Provide the (X, Y) coordinate of the cell's center where the given text is located.  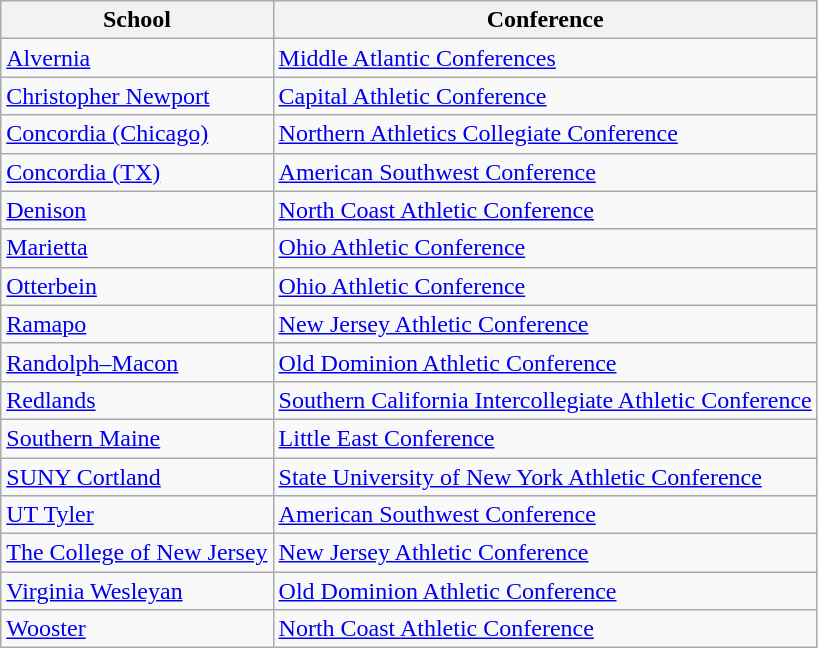
Denison (137, 210)
Little East Conference (545, 438)
Ramapo (137, 324)
The College of New Jersey (137, 553)
Middle Atlantic Conferences (545, 58)
Conference (545, 20)
Virginia Wesleyan (137, 591)
Southern Maine (137, 438)
Marietta (137, 248)
Southern California Intercollegiate Athletic Conference (545, 400)
Alvernia (137, 58)
Northern Athletics Collegiate Conference (545, 134)
Otterbein (137, 286)
Concordia (TX) (137, 172)
Christopher Newport (137, 96)
Concordia (Chicago) (137, 134)
State University of New York Athletic Conference (545, 477)
SUNY Cortland (137, 477)
UT Tyler (137, 515)
Randolph–Macon (137, 362)
Redlands (137, 400)
Wooster (137, 629)
Capital Athletic Conference (545, 96)
School (137, 20)
